Identify which cell holds the provided text, then report its [x, y] central coordinate. 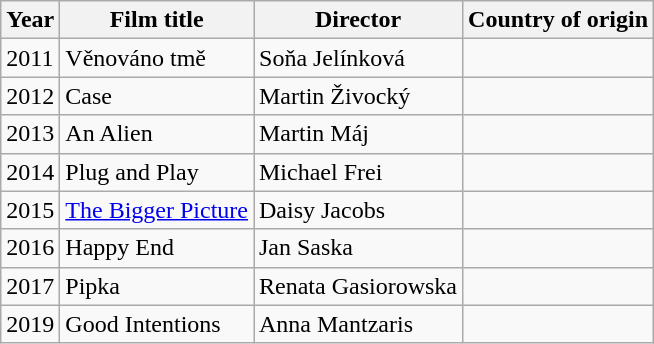
Věnováno tmě [157, 58]
Film title [157, 20]
Martin Živocký [358, 96]
Plug and Play [157, 172]
2019 [30, 324]
Daisy Jacobs [358, 210]
Case [157, 96]
Year [30, 20]
Happy End [157, 248]
Good Intentions [157, 324]
Jan Saska [358, 248]
2012 [30, 96]
2015 [30, 210]
Anna Mantzaris [358, 324]
2017 [30, 286]
Soňa Jelínková [358, 58]
2016 [30, 248]
The Bigger Picture [157, 210]
Renata Gasiorowska [358, 286]
2014 [30, 172]
Director [358, 20]
An Alien [157, 134]
Martin Máj [358, 134]
Country of origin [558, 20]
2013 [30, 134]
2011 [30, 58]
Pipka [157, 286]
Michael Frei [358, 172]
